Search for the cell housing the specified text and yield its (X, Y) center coordinate. 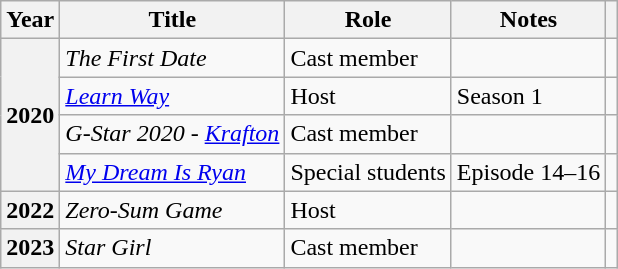
2020 (30, 115)
My Dream Is Ryan (172, 172)
2022 (30, 210)
The First Date (172, 58)
Notes (528, 20)
Zero-Sum Game (172, 210)
Year (30, 20)
Role (368, 20)
Special students (368, 172)
Learn Way (172, 96)
Season 1 (528, 96)
Episode 14–16 (528, 172)
Title (172, 20)
G-Star 2020 - Krafton (172, 134)
2023 (30, 248)
Star Girl (172, 248)
